Return the (x, y) coordinate for the center point of the cell that contains the specified text.  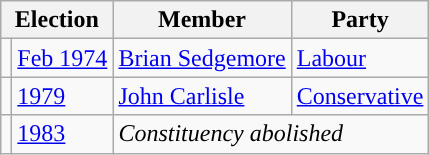
Member (202, 20)
Party (360, 20)
1983 (62, 134)
Election (57, 20)
Conservative (360, 96)
Labour (360, 58)
John Carlisle (202, 96)
1979 (62, 96)
Feb 1974 (62, 58)
Constituency abolished (271, 134)
Brian Sedgemore (202, 58)
